Determine the (x, y) coordinate at the center of the cell enclosing the given text.  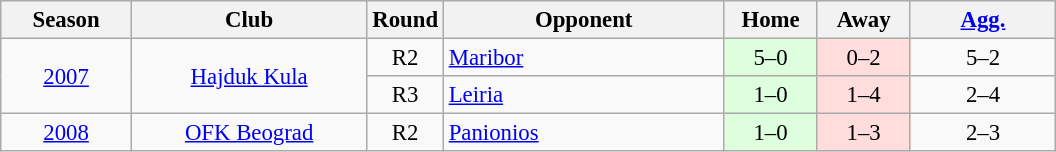
R3 (405, 95)
2008 (66, 133)
OFK Beograd (249, 133)
Away (864, 20)
Agg. (983, 20)
2007 (66, 76)
Home (770, 20)
Season (66, 20)
Hajduk Kula (249, 76)
1–4 (864, 95)
Club (249, 20)
Round (405, 20)
5–2 (983, 58)
Panionios (584, 133)
Maribor (584, 58)
Opponent (584, 20)
1–3 (864, 133)
5–0 (770, 58)
0–2 (864, 58)
Leiria (584, 95)
2–4 (983, 95)
2–3 (983, 133)
